Return (X, Y) of the center of cell containing provided text 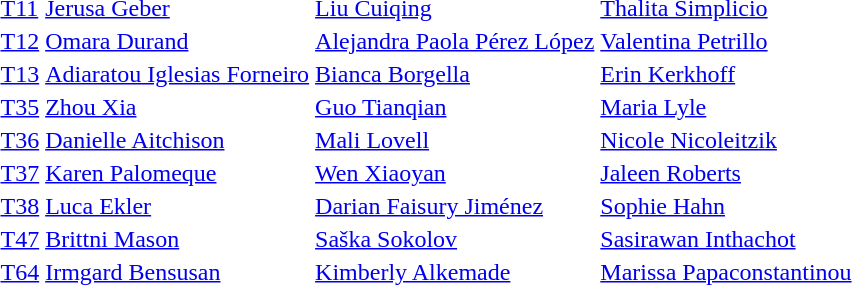
Darian Faisury Jiménez (455, 206)
Omara Durand (178, 41)
Mali Lovell (455, 140)
Adiaratou Iglesias Forneiro (178, 74)
Luca Ekler (178, 206)
Wen Xiaoyan (455, 173)
Bianca Borgella (455, 74)
Karen Palomeque (178, 173)
Guo Tianqian (455, 107)
Saška Sokolov (455, 239)
Alejandra Paola Pérez López (455, 41)
Zhou Xia (178, 107)
Danielle Aitchison (178, 140)
Brittni Mason (178, 239)
